Determine the (X, Y) coordinate at the center of the cell enclosing the given text.  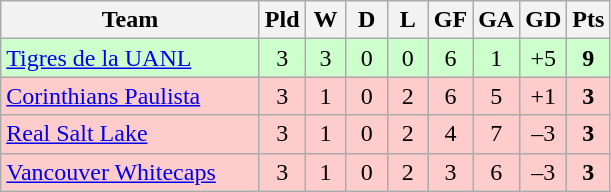
9 (588, 58)
Team (130, 20)
Tigres de la UANL (130, 58)
W (326, 20)
Pld (282, 20)
D (366, 20)
L (408, 20)
Corinthians Paulista (130, 96)
+1 (544, 96)
GD (544, 20)
4 (450, 134)
Vancouver Whitecaps (130, 172)
Pts (588, 20)
GF (450, 20)
GA (496, 20)
7 (496, 134)
+5 (544, 58)
Real Salt Lake (130, 134)
5 (496, 96)
